Find where the given text appears and provide that cell's center as [X, Y] coordinate. 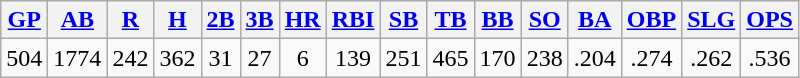
GP [24, 20]
.274 [651, 58]
238 [544, 58]
504 [24, 58]
SLG [712, 20]
TB [450, 20]
242 [130, 58]
SO [544, 20]
SB [404, 20]
1774 [78, 58]
.204 [594, 58]
RBI [353, 20]
251 [404, 58]
31 [220, 58]
27 [260, 58]
BB [498, 20]
OPS [770, 20]
OBP [651, 20]
465 [450, 58]
2B [220, 20]
3B [260, 20]
BA [594, 20]
362 [178, 58]
.536 [770, 58]
6 [302, 58]
139 [353, 58]
170 [498, 58]
AB [78, 20]
R [130, 20]
H [178, 20]
HR [302, 20]
.262 [712, 58]
